Return the [x, y] coordinate for the center point of the cell that contains the specified text.  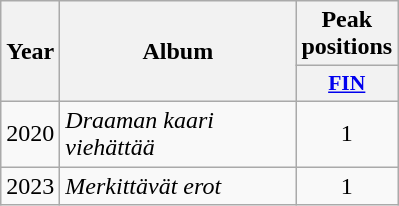
Draaman kaari viehättää [178, 134]
Year [30, 52]
Merkittävät erot [178, 185]
Peak positions [347, 34]
FIN [347, 84]
Album [178, 52]
2020 [30, 134]
2023 [30, 185]
